Scan for the cell matching the given text and deliver its [x, y] coordinate at center. 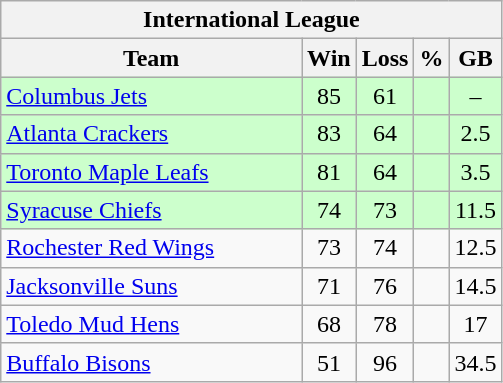
Rochester Red Wings [152, 248]
51 [330, 362]
83 [330, 134]
71 [330, 286]
34.5 [476, 362]
Toledo Mud Hens [152, 324]
76 [385, 286]
Syracuse Chiefs [152, 210]
17 [476, 324]
Columbus Jets [152, 96]
GB [476, 58]
Team [152, 58]
78 [385, 324]
Atlanta Crackers [152, 134]
Toronto Maple Leafs [152, 172]
International League [252, 20]
68 [330, 324]
85 [330, 96]
– [476, 96]
14.5 [476, 286]
Loss [385, 58]
Win [330, 58]
2.5 [476, 134]
61 [385, 96]
Jacksonville Suns [152, 286]
11.5 [476, 210]
96 [385, 362]
Buffalo Bisons [152, 362]
12.5 [476, 248]
% [432, 58]
81 [330, 172]
3.5 [476, 172]
